Scan for the cell matching the given text and deliver its (x, y) coordinate at center. 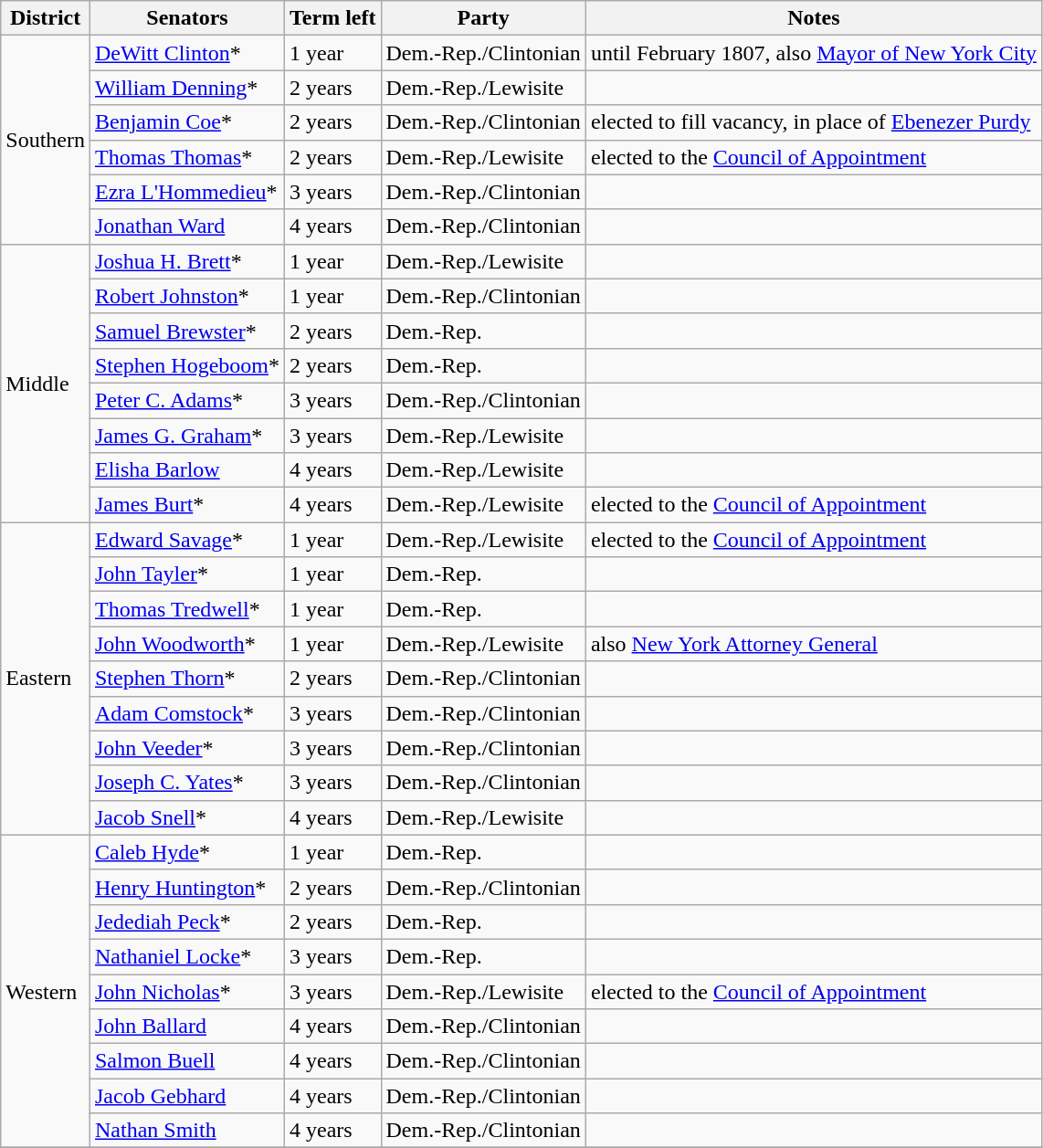
Samuel Brewster* (186, 331)
Caleb Hyde* (186, 852)
Southern (46, 140)
Jedediah Peck* (186, 922)
Eastern (46, 679)
Term left (332, 18)
Adam Comstock* (186, 713)
Middle (46, 383)
Stephen Hogeboom* (186, 365)
Edward Savage* (186, 540)
until February 1807, also Mayor of New York City (813, 53)
elected to fill vacancy, in place of Ebenezer Purdy (813, 122)
James Burt* (186, 505)
Notes (813, 18)
Elisha Barlow (186, 470)
Jacob Gebhard (186, 1096)
Nathaniel Locke* (186, 956)
Ezra L'Hommedieu* (186, 192)
Senators (186, 18)
John Tayler* (186, 574)
Joshua H. Brett* (186, 261)
James G. Graham* (186, 436)
Stephen Thorn* (186, 679)
Nathan Smith (186, 1131)
John Nicholas* (186, 991)
Jonathan Ward (186, 226)
Joseph C. Yates* (186, 783)
District (46, 18)
Peter C. Adams* (186, 400)
John Woodworth* (186, 644)
Robert Johnston* (186, 296)
Party (483, 18)
Western (46, 992)
also New York Attorney General (813, 644)
John Veeder* (186, 748)
Benjamin Coe* (186, 122)
Salmon Buell (186, 1061)
Thomas Tredwell* (186, 609)
William Denning* (186, 88)
John Ballard (186, 1027)
DeWitt Clinton* (186, 53)
Henry Huntington* (186, 887)
Jacob Snell* (186, 817)
Thomas Thomas* (186, 157)
